Provide the [X, Y] coordinate of the cell's center where the given text is located.  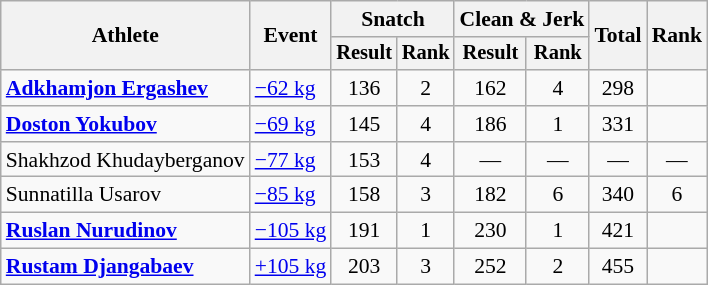
298 [618, 88]
421 [618, 231]
−77 kg [291, 160]
−62 kg [291, 88]
252 [490, 267]
331 [618, 124]
162 [490, 88]
153 [364, 160]
191 [364, 231]
455 [618, 267]
203 [364, 267]
Sunnatilla Usarov [126, 195]
186 [490, 124]
Shakhzod Khudayberganov [126, 160]
Athlete [126, 36]
Event [291, 36]
Ruslan Nurudinov [126, 231]
Rustam Djangabaev [126, 267]
−85 kg [291, 195]
Snatch [392, 19]
340 [618, 195]
−105 kg [291, 231]
−69 kg [291, 124]
Adkhamjon Ergashev [126, 88]
Clean & Jerk [522, 19]
136 [364, 88]
+105 kg [291, 267]
Doston Yokubov [126, 124]
158 [364, 195]
230 [490, 231]
Total [618, 36]
145 [364, 124]
182 [490, 195]
